Extract the (x, y) coordinate from the center of the cell holding the provided text.  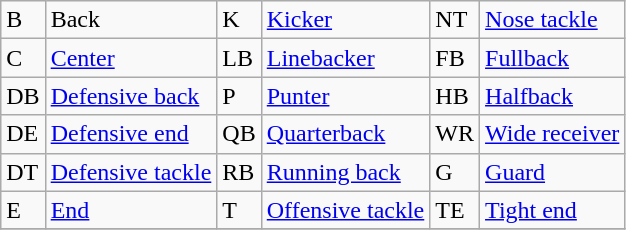
QB (239, 134)
RB (239, 172)
Center (131, 58)
NT (455, 20)
Wide receiver (552, 134)
Fullback (552, 58)
Nose tackle (552, 20)
C (23, 58)
FB (455, 58)
K (239, 20)
HB (455, 96)
DT (23, 172)
Defensive back (131, 96)
Linebacker (346, 58)
Quarterback (346, 134)
TE (455, 210)
Tight end (552, 210)
T (239, 210)
Running back (346, 172)
Offensive tackle (346, 210)
Defensive tackle (131, 172)
Defensive end (131, 134)
G (455, 172)
B (23, 20)
DB (23, 96)
Punter (346, 96)
Kicker (346, 20)
Back (131, 20)
Guard (552, 172)
WR (455, 134)
DE (23, 134)
End (131, 210)
LB (239, 58)
Halfback (552, 96)
E (23, 210)
P (239, 96)
